Return [X, Y] of the center of cell containing provided text 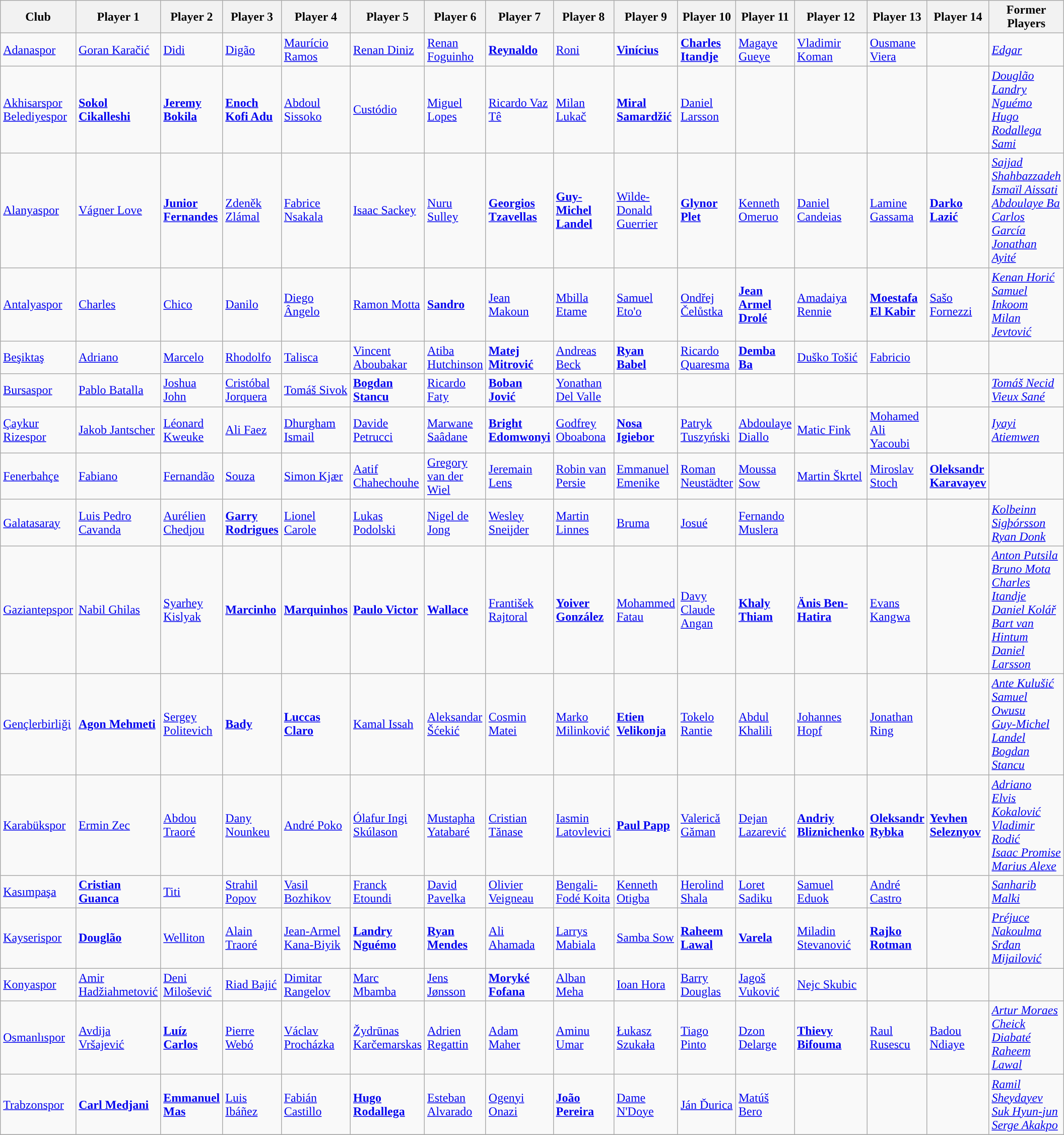
Jonathan Ring [897, 724]
Bursaspor [38, 390]
Ricardo Faty [455, 390]
Varela [765, 938]
Kolbeinn Sigþórsson Ryan Donk [1026, 522]
Karabükspor [38, 825]
Titi [191, 892]
Barry Douglas [706, 984]
Edgar [1026, 49]
Sanharib Malki [1026, 892]
Andriy Bliznichenko [831, 825]
Herolind Shala [706, 892]
Agon Mehmeti [118, 724]
Antalyaspor [38, 304]
Marc Mbamba [388, 984]
Kayserispor [38, 938]
Player 10 [706, 17]
Etien Velikonja [646, 724]
Galatasaray [38, 522]
Alanyaspor [38, 211]
Lukas Podolski [388, 522]
Nuru Sulley [455, 211]
Didi [191, 49]
Luccas Claro [315, 724]
Mbilla Etame [583, 304]
Badou Ndiaye [958, 1038]
Fabricio [897, 358]
Marcinho [252, 610]
Douglão Landry Nguémo Hugo Rodallega Sami [1026, 110]
Ólafur Ingi Skúlason [388, 825]
Nosa Igiebor [646, 430]
Daniel Candeias [831, 211]
Abdoul Sissoko [315, 110]
Davy Claude Angan [706, 610]
Marwane Saâdane [455, 430]
Marquinhos [315, 610]
Goran Karačić [118, 49]
Johannes Hopf [831, 724]
Adam Maher [519, 1038]
Atiba Hutchinson [455, 358]
Jakob Jantscher [118, 430]
Esteban Alvarado [455, 1104]
Václav Procházka [315, 1038]
Thievy Bifouma [831, 1038]
Wilde-Donald Guerrier [646, 211]
Player 11 [765, 17]
Jean Makoun [519, 304]
Fabiano [118, 476]
Rajko Rotman [897, 938]
Yonathan Del Valle [583, 390]
Ioan Hora [646, 984]
Aatif Chahechouhe [388, 476]
Nigel de Jong [455, 522]
Sandro [455, 304]
Aurélien Chedjou [191, 522]
Enoch Kofi Adu [252, 110]
Osmanlıspor [38, 1038]
Sergey Politevich [191, 724]
Player 3 [252, 17]
Riad Bajić [252, 984]
João Pereira [583, 1104]
Matúš Bero [765, 1104]
Wesley Sneijder [519, 522]
Pablo Batalla [118, 390]
Ermin Zec [118, 825]
Ján Ďurica [706, 1104]
Tiago Pinto [706, 1038]
Préjuce Nakoulma Srđan Mijailović [1026, 938]
Aleksandar Šćekić [455, 724]
Garry Rodrigues [252, 522]
Fernando Muslera [765, 522]
Sokol Cikalleshi [118, 110]
Marko Milinković [583, 724]
Gregory van der Wiel [455, 476]
Luíz Carlos [191, 1038]
Beşiktaş [38, 358]
Yevhen Seleznyov [958, 825]
Alain Traoré [252, 938]
Club [38, 17]
Roni [583, 49]
Raheem Lawal [706, 938]
Tomáš Necid Vieux Sané [1026, 390]
Cristian Tănase [519, 825]
Bright Edomwonyi [519, 430]
Player 7 [519, 17]
Martin Linnes [583, 522]
Player 14 [958, 17]
Léonard Kweuke [191, 430]
Ogenyi Onazi [519, 1104]
Konyaspor [38, 984]
Matej Mitrović [519, 358]
Änis Ben-Hatira [831, 610]
Miral Samardžić [646, 110]
Mohammed Fatau [646, 610]
Carl Medjani [118, 1104]
Akhisarspor Belediyespor [38, 110]
Moryké Fofana [519, 984]
Glynor Plet [706, 211]
Zdeněk Zlámal [252, 211]
Paulo Victor [388, 610]
Iyayi Atiemwen [1026, 430]
Diego Ângelo [315, 304]
Oleksandr Karavayev [958, 476]
Maurício Ramos [315, 49]
Anton Putsila Bruno Mota Charles Itandje Daniel Kolář Bart van Hintum Daniel Larsson [1026, 610]
Player 12 [831, 17]
Abdul Khalili [765, 724]
Vladimir Koman [831, 49]
Fenerbahçe [38, 476]
Raul Rusescu [897, 1038]
Žydrūnas Karčemarskas [388, 1038]
Samba Sow [646, 938]
Charles [118, 304]
Ali Ahamada [519, 938]
Cosmin Matei [519, 724]
Paul Papp [646, 825]
Demba Ba [765, 358]
Sašo Fornezzi [958, 304]
Isaac Sackey [388, 211]
Samuel Eto'o [646, 304]
Syarhey Kislyak [191, 610]
Josué [706, 522]
Strahil Popov [252, 892]
Player 2 [191, 17]
Vasil Bozhikov [315, 892]
Sajjad Shahbazzadeh Ismaïl Aissati Abdoulaye Ba Carlos García Jonathan Ayité [1026, 211]
Kamal Issah [388, 724]
Valerică Găman [706, 825]
Player 9 [646, 17]
Talisca [315, 358]
Jens Jønsson [455, 984]
Vinícius [646, 49]
Martin Škrtel [831, 476]
Kenneth Omeruo [765, 211]
Jeremain Lens [519, 476]
Player 1 [118, 17]
Ousmane Viera [897, 49]
Emmanuel Mas [191, 1104]
Bengali-Fodé Koita [583, 892]
Evans Kangwa [897, 610]
Ryan Babel [646, 358]
André Castro [897, 892]
Yoiver González [583, 610]
Dhurgham Ismail [315, 430]
Gençlerbirliği [38, 724]
Duško Tošić [831, 358]
Oleksandr Rybka [897, 825]
Ramon Motta [388, 304]
Darko Lazić [958, 211]
Andreas Beck [583, 358]
Franck Etoundi [388, 892]
Player 4 [315, 17]
Rhodolfo [252, 358]
Marcelo [191, 358]
Adanaspor [38, 49]
Amir Hadžiahmetović [118, 984]
David Pavelka [455, 892]
Boban Jović [519, 390]
Roman Neustädter [706, 476]
Adriano [118, 358]
Daniel Larsson [706, 110]
Milan Lukač [583, 110]
Kenneth Otigba [646, 892]
Joshua John [191, 390]
Bogdan Stancu [388, 390]
Fernandão [191, 476]
Landry Nguémo [388, 938]
Cristian Guanca [118, 892]
Welliton [191, 938]
Ali Faez [252, 430]
Nejc Skubic [831, 984]
Lionel Carole [315, 522]
Gaziantepspor [38, 610]
Samuel Eduok [831, 892]
Georgios Tzavellas [519, 211]
Fabrice Nsakala [315, 211]
Iasmin Latovlevici [583, 825]
Former Players [1026, 17]
Miguel Lopes [455, 110]
Ramil Sheydayev Suk Hyun-jun Serge Akakpo [1026, 1104]
Player 8 [583, 17]
Ricardo Vaz Tê [519, 110]
Alban Meha [583, 984]
Łukasz Szukała [646, 1038]
Jeremy Bokila [191, 110]
Ryan Mendes [455, 938]
Artur Moraes Cheick Diabaté Raheem Lawal [1026, 1038]
André Poko [315, 825]
Nabil Ghilas [118, 610]
Vincent Aboubakar [388, 358]
Cristóbal Jorquera [252, 390]
Digão [252, 49]
Adrien Regattin [455, 1038]
Player 5 [388, 17]
Abdou Traoré [191, 825]
Kenan Horić Samuel Inkoom Milan Jevtović [1026, 304]
Hugo Rodallega [388, 1104]
Matic Fink [831, 430]
Luis Pedro Cavanda [118, 522]
Guy-Michel Landel [583, 211]
Danilo [252, 304]
Luis Ibáñez [252, 1104]
Simon Kjær [315, 476]
Abdoulaye Diallo [765, 430]
Ante Kulušić Samuel Owusu Guy-Michel Landel Bogdan Stancu [1026, 724]
Khaly Thiam [765, 610]
Aminu Umar [583, 1038]
Pierre Webó [252, 1038]
Bady [252, 724]
Dimitar Rangelov [315, 984]
Dany Nounkeu [252, 825]
Moussa Sow [765, 476]
Dame N'Doye [646, 1104]
Adriano Elvis Kokalović Vladimir Rodić Isaac Promise Marius Alexe [1026, 825]
Çaykur Rizespor [38, 430]
Player 13 [897, 17]
Junior Fernandes [191, 211]
Jean Armel Drolé [765, 304]
Renan Foguinho [455, 49]
Miroslav Stoch [897, 476]
Davide Petrucci [388, 430]
Patryk Tuszyński [706, 430]
Miladin Stevanović [831, 938]
Douglão [118, 938]
Larrys Mabiala [583, 938]
Loret Sadiku [765, 892]
Amadaiya Rennie [831, 304]
Olivier Veigneau [519, 892]
Player 6 [455, 17]
Ondřej Čelůstka [706, 304]
Dzon Delarge [765, 1038]
Jagoš Vuković [765, 984]
Magaye Gueye [765, 49]
Wallace [455, 610]
Mustapha Yatabaré [455, 825]
Renan Diniz [388, 49]
Deni Milošević [191, 984]
Bruma [646, 522]
Tomáš Sivok [315, 390]
Kasımpaşa [38, 892]
Souza [252, 476]
Tokelo Rantie [706, 724]
Robin van Persie [583, 476]
Trabzonspor [38, 1104]
Moestafa El Kabir [897, 304]
Ricardo Quaresma [706, 358]
Fabián Castillo [315, 1104]
Emmanuel Emenike [646, 476]
Lamine Gassama [897, 211]
Dejan Lazarević [765, 825]
Charles Itandje [706, 49]
Mohamed Ali Yacoubi [897, 430]
Jean-Armel Kana-Biyik [315, 938]
Custódio [388, 110]
Chico [191, 304]
František Rajtoral [519, 610]
Reynaldo [519, 49]
Avdija Vršajević [118, 1038]
Vágner Love [118, 211]
Godfrey Oboabona [583, 430]
